Identify which cell holds the provided text, then report its [x, y] central coordinate. 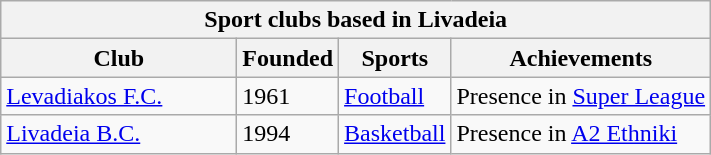
1961 [288, 96]
Club [119, 58]
Sports [395, 58]
Basketball [395, 134]
Founded [288, 58]
Livadeia B.C. [119, 134]
Presence in A2 Ethniki [581, 134]
Football [395, 96]
Levadiakos F.C. [119, 96]
Presence in Super League [581, 96]
1994 [288, 134]
Achievements [581, 58]
Sport clubs based in Livadeia [356, 20]
